Find where the given text appears and provide that cell's center as [X, Y] coordinate. 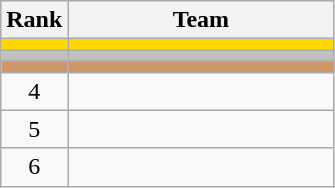
6 [34, 167]
4 [34, 91]
Team [201, 20]
5 [34, 129]
Rank [34, 20]
